Pinpoint the cell where the given text exists, returning its [x, y] midpoint coordinate. 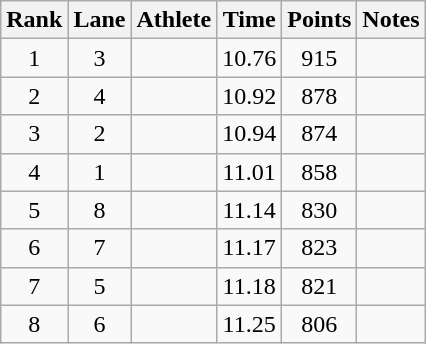
10.76 [250, 58]
10.92 [250, 96]
823 [320, 248]
858 [320, 172]
10.94 [250, 134]
Athlete [174, 20]
874 [320, 134]
878 [320, 96]
830 [320, 210]
11.14 [250, 210]
11.17 [250, 248]
Time [250, 20]
Notes [391, 20]
Lane [100, 20]
806 [320, 324]
Rank [34, 20]
11.18 [250, 286]
915 [320, 58]
11.25 [250, 324]
11.01 [250, 172]
Points [320, 20]
821 [320, 286]
